Find where the given text appears and provide that cell's center as [x, y] coordinate. 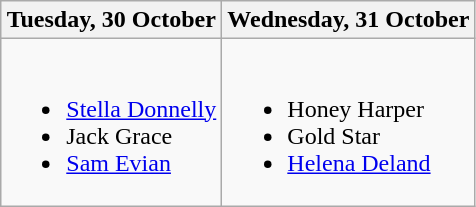
Tuesday, 30 October [112, 20]
Wednesday, 31 October [348, 20]
Honey HarperGold StarHelena Deland [348, 122]
Stella DonnellyJack GraceSam Evian [112, 122]
